Capture the cell that displays the provided text and extract its (X, Y) central coordinate. 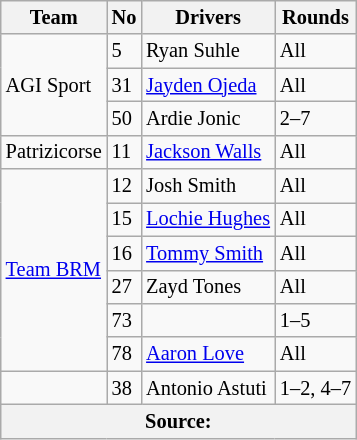
Tommy Smith (208, 253)
16 (124, 253)
Josh Smith (208, 186)
15 (124, 219)
Antonio Astuti (208, 388)
1–5 (316, 320)
Ardie Jonic (208, 118)
12 (124, 186)
Team (54, 17)
AGI Sport (54, 84)
38 (124, 388)
1–2, 4–7 (316, 388)
Ryan Suhle (208, 51)
No (124, 17)
Patrizicorse (54, 152)
50 (124, 118)
78 (124, 354)
73 (124, 320)
Jackson Walls (208, 152)
Aaron Love (208, 354)
Source: (178, 421)
5 (124, 51)
Zayd Tones (208, 287)
2–7 (316, 118)
31 (124, 85)
27 (124, 287)
Team BRM (54, 270)
Lochie Hughes (208, 219)
11 (124, 152)
Rounds (316, 17)
Jayden Ojeda (208, 85)
Drivers (208, 17)
